Pinpoint the cell where the given text exists, returning its [X, Y] midpoint coordinate. 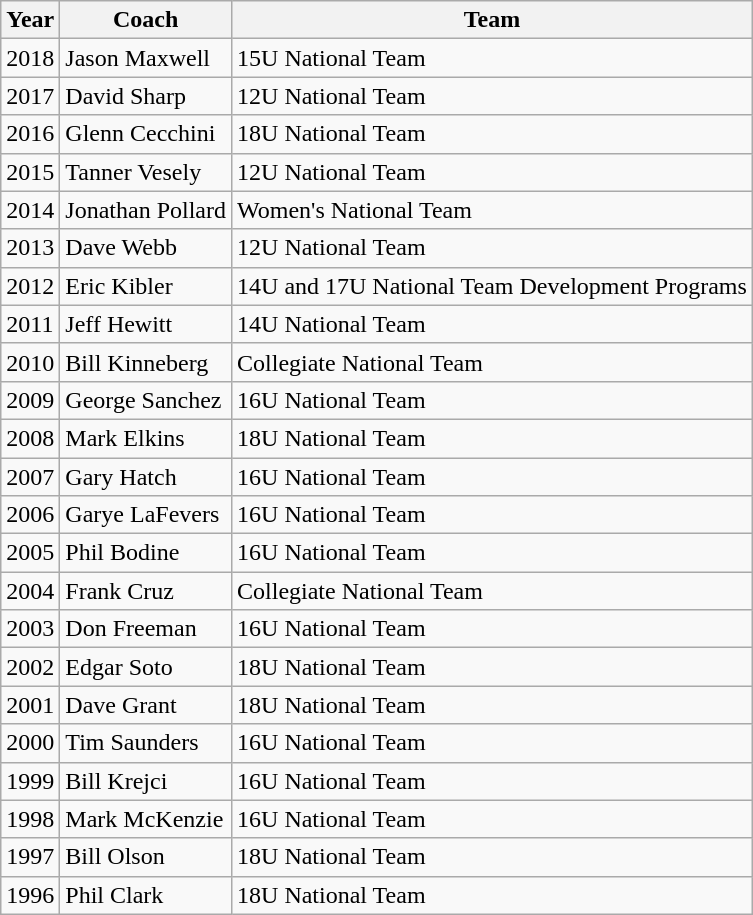
Mark McKenzie [146, 819]
Dave Grant [146, 705]
Bill Kinneberg [146, 362]
2016 [30, 134]
George Sanchez [146, 400]
2012 [30, 286]
2018 [30, 58]
Eric Kibler [146, 286]
2008 [30, 438]
1998 [30, 819]
Women's National Team [492, 210]
Glenn Cecchini [146, 134]
Year [30, 20]
Bill Krejci [146, 781]
2002 [30, 667]
2000 [30, 743]
Team [492, 20]
2010 [30, 362]
Coach [146, 20]
Garye LaFevers [146, 515]
2017 [30, 96]
2007 [30, 477]
Bill Olson [146, 857]
Dave Webb [146, 248]
Edgar Soto [146, 667]
1997 [30, 857]
Mark Elkins [146, 438]
2011 [30, 324]
2001 [30, 705]
2005 [30, 553]
Phil Bodine [146, 553]
1999 [30, 781]
2006 [30, 515]
David Sharp [146, 96]
2014 [30, 210]
2009 [30, 400]
15U National Team [492, 58]
Frank Cruz [146, 591]
2013 [30, 248]
2015 [30, 172]
Tanner Vesely [146, 172]
Tim Saunders [146, 743]
14U National Team [492, 324]
Don Freeman [146, 629]
Gary Hatch [146, 477]
Phil Clark [146, 895]
1996 [30, 895]
2004 [30, 591]
Jonathan Pollard [146, 210]
Jason Maxwell [146, 58]
Jeff Hewitt [146, 324]
2003 [30, 629]
14U and 17U National Team Development Programs [492, 286]
